Output the [x, y] coordinate of the center of the cell containing the given text.  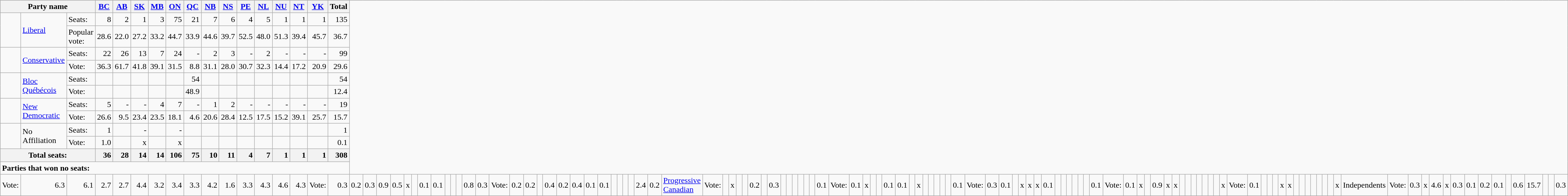
NU [281, 7]
23.4 [139, 117]
AB [122, 7]
3.4 [175, 185]
6.3 [44, 185]
NS [228, 7]
8 [104, 19]
YK [318, 7]
308 [339, 155]
12.5 [245, 117]
NT [299, 7]
28.4 [228, 117]
41.8 [139, 66]
33.9 [193, 37]
New Democratic [44, 111]
44.6 [210, 37]
24 [175, 54]
17.5 [264, 117]
Liberal [44, 30]
36.3 [104, 66]
Progressive Canadian [682, 185]
31.5 [175, 66]
21 [193, 19]
Total [339, 7]
32.3 [264, 66]
20.6 [210, 117]
19 [339, 104]
3.2 [157, 185]
29.6 [339, 66]
4.4 [139, 185]
6 [228, 19]
10 [210, 155]
39.7 [228, 37]
11 [228, 155]
61.7 [122, 66]
0.6 [1518, 185]
26.6 [104, 117]
1.6 [228, 185]
15.2 [281, 117]
0.5 [397, 185]
SK [139, 7]
ON [175, 7]
4.2 [210, 185]
28.0 [228, 66]
20.9 [318, 66]
36.7 [339, 37]
14.4 [281, 66]
Party name [48, 7]
22 [104, 54]
33.2 [157, 37]
12.4 [339, 92]
106 [175, 155]
Parties that won no seats: [175, 168]
Total seats: [48, 155]
MB [157, 7]
28 [122, 155]
Independents [1364, 185]
28.6 [104, 37]
Conservative [44, 60]
13 [139, 54]
51.3 [281, 37]
26 [122, 54]
6.1 [81, 185]
23.5 [157, 117]
8.8 [193, 66]
17.2 [299, 66]
18.1 [175, 117]
Bloc Québécois [44, 85]
48.0 [264, 37]
48.9 [193, 92]
25.7 [318, 117]
Popular vote: [81, 37]
PE [245, 7]
1.0 [104, 142]
NL [264, 7]
36 [104, 155]
99 [339, 54]
QC [193, 7]
45.7 [318, 37]
No Affiliation [44, 136]
52.5 [245, 37]
31.1 [210, 66]
39.4 [299, 37]
44.7 [175, 37]
NB [210, 7]
135 [339, 19]
0.8 [469, 185]
22.0 [122, 37]
27.2 [139, 37]
2.4 [641, 185]
30.7 [245, 66]
9.5 [122, 117]
BC [104, 7]
